Provide the [x, y] coordinate of the cell's center where the given text is located.  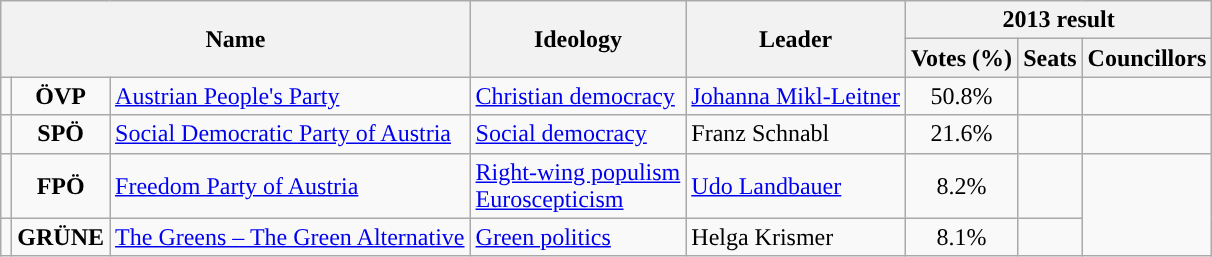
Austrian People's Party [290, 96]
Christian democracy [578, 96]
Councillors [1147, 58]
2013 result [1058, 20]
ÖVP [61, 96]
Votes (%) [961, 58]
Social democracy [578, 134]
8.2% [961, 186]
21.6% [961, 134]
50.8% [961, 96]
Helga Krismer [796, 237]
Name [236, 39]
GRÜNE [61, 237]
FPÖ [61, 186]
Green politics [578, 237]
Right-wing populismEuroscepticism [578, 186]
Ideology [578, 39]
Johanna Mikl-Leitner [796, 96]
Franz Schnabl [796, 134]
Freedom Party of Austria [290, 186]
Social Democratic Party of Austria [290, 134]
Leader [796, 39]
SPÖ [61, 134]
The Greens – The Green Alternative [290, 237]
Seats [1050, 58]
8.1% [961, 237]
Udo Landbauer [796, 186]
